Provide the [X, Y] coordinate of the cell's center where the given text is located.  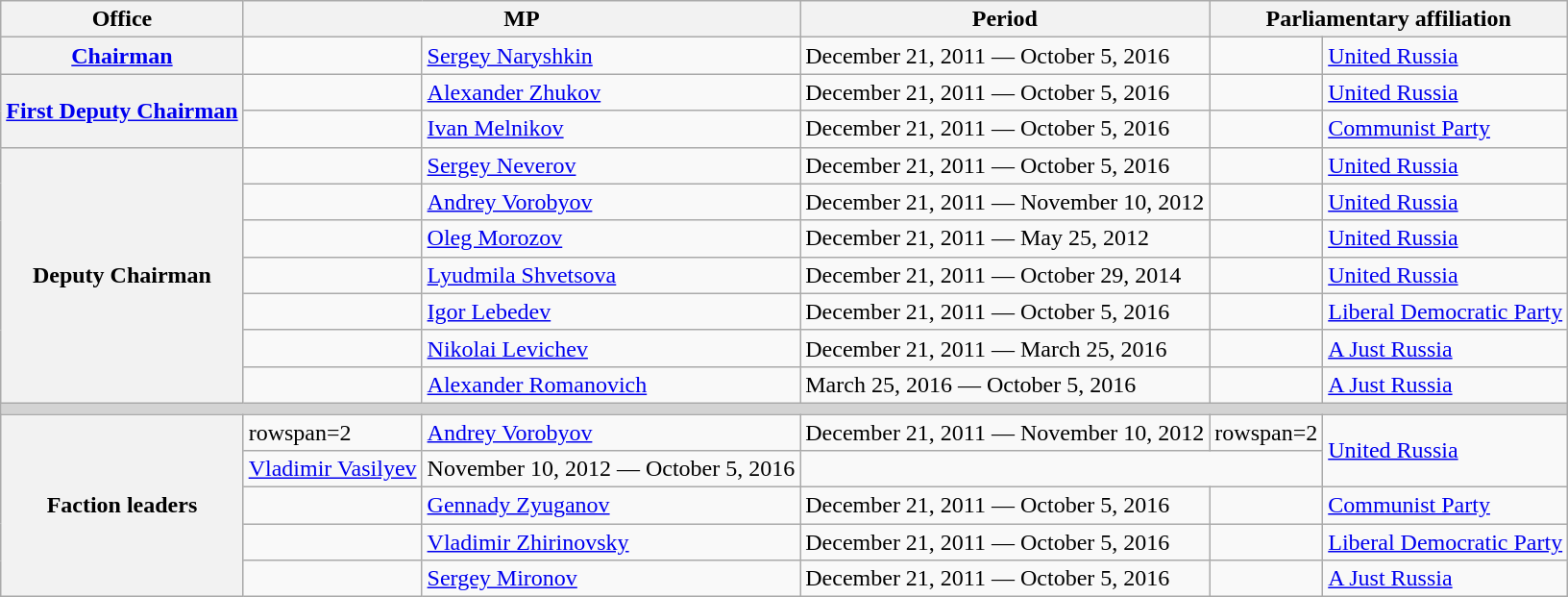
March 25, 2016 — October 5, 2016 [1005, 385]
Alexander Zhukov [611, 92]
Faction leaders [122, 505]
Period [1005, 19]
Sergey Naryshkin [611, 56]
Alexander Romanovich [611, 385]
Oleg Morozov [611, 238]
Ivan Melnikov [611, 129]
Deputy Chairman [122, 275]
Parliamentary affiliation [1389, 19]
December 21, 2011 — October 29, 2014 [1005, 275]
Igor Lebedev [611, 311]
MP [522, 19]
December 21, 2011 — March 25, 2016 [1005, 348]
November 10, 2012 — October 5, 2016 [611, 469]
December 21, 2011 — May 25, 2012 [1005, 238]
Vladimir Vasilyev [332, 469]
Sergey Mironov [611, 579]
Gennady Zyuganov [611, 506]
Chairman [122, 56]
First Deputy Chairman [122, 111]
Nikolai Levichev [611, 348]
Vladimir Zhirinovsky [611, 542]
Sergey Neverov [611, 165]
Office [122, 19]
Lyudmila Shvetsova [611, 275]
